Scan for the cell matching the given text and deliver its (x, y) coordinate at center. 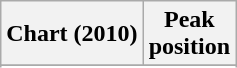
Peakposition (189, 34)
Chart (2010) (72, 34)
